Capture the cell that displays the provided text and extract its [x, y] central coordinate. 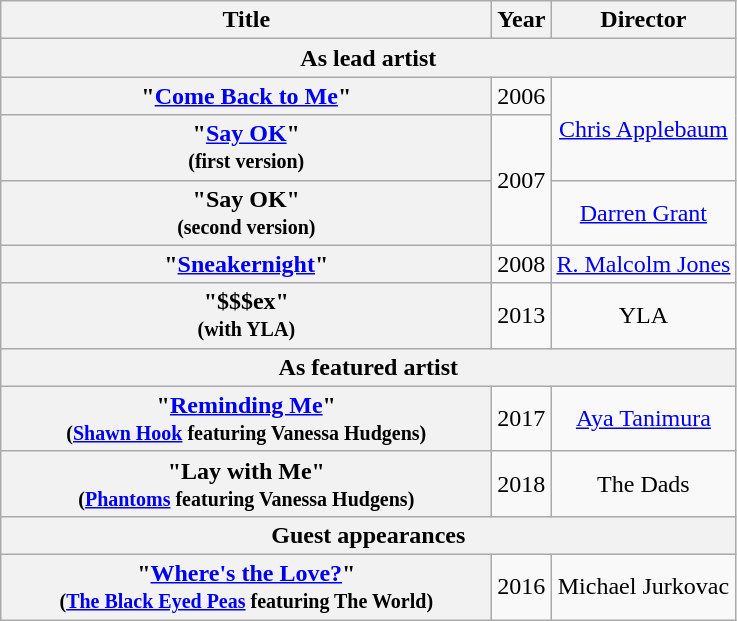
"Sneakernight" [246, 264]
Michael Jurkovac [644, 586]
2008 [522, 264]
As featured artist [368, 367]
Year [522, 20]
Guest appearances [368, 535]
"Lay with Me"(Phantoms featuring Vanessa Hudgens) [246, 484]
2016 [522, 586]
2013 [522, 316]
2007 [522, 180]
"Reminding Me"(Shawn Hook featuring Vanessa Hudgens) [246, 418]
The Dads [644, 484]
"Where's the Love?"(The Black Eyed Peas featuring The World) [246, 586]
YLA [644, 316]
Darren Grant [644, 212]
"$$$ex"(with YLA) [246, 316]
Chris Applebaum [644, 128]
"Say OK"(second version) [246, 212]
As lead artist [368, 58]
Title [246, 20]
2018 [522, 484]
2017 [522, 418]
Director [644, 20]
R. Malcolm Jones [644, 264]
"Come Back to Me" [246, 96]
2006 [522, 96]
"Say OK"(first version) [246, 148]
Aya Tanimura [644, 418]
